Locate the cell with the specified text and output its (x, y) center coordinate. 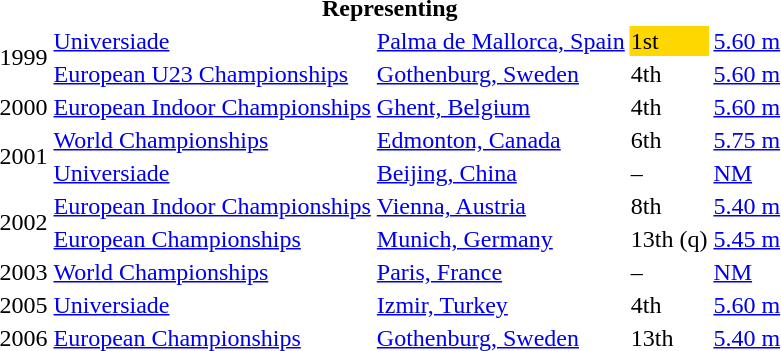
Munich, Germany (500, 239)
6th (669, 140)
Edmonton, Canada (500, 140)
8th (669, 206)
13th (q) (669, 239)
Vienna, Austria (500, 206)
European Championships (212, 239)
Izmir, Turkey (500, 305)
Palma de Mallorca, Spain (500, 41)
Gothenburg, Sweden (500, 74)
Beijing, China (500, 173)
Ghent, Belgium (500, 107)
1st (669, 41)
Paris, France (500, 272)
European U23 Championships (212, 74)
